Identify which cell holds the provided text, then report its (X, Y) central coordinate. 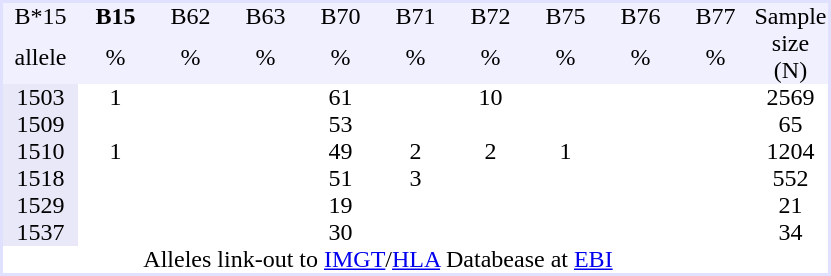
34 (790, 232)
1509 (40, 124)
Alleles link-out to IMGT/HLA Databease at EBI (378, 260)
2569 (790, 98)
1529 (40, 206)
51 (340, 178)
B70 (340, 16)
allele (40, 57)
1503 (40, 98)
53 (340, 124)
61 (340, 98)
B75 (566, 16)
B62 (190, 16)
30 (340, 232)
49 (340, 152)
65 (790, 124)
1510 (40, 152)
3 (416, 178)
Sample (790, 16)
552 (790, 178)
10 (490, 98)
size (N) (790, 57)
B76 (640, 16)
B77 (716, 16)
19 (340, 206)
1204 (790, 152)
1537 (40, 232)
21 (790, 206)
B72 (490, 16)
1518 (40, 178)
B71 (416, 16)
B15 (116, 16)
B*15 (40, 16)
B63 (266, 16)
